Determine the (X, Y) coordinate at the center of the cell enclosing the given text.  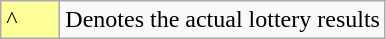
Denotes the actual lottery results (223, 20)
^ (30, 20)
